From the cell containing the given text, extract its center point as (x, y) coordinate. 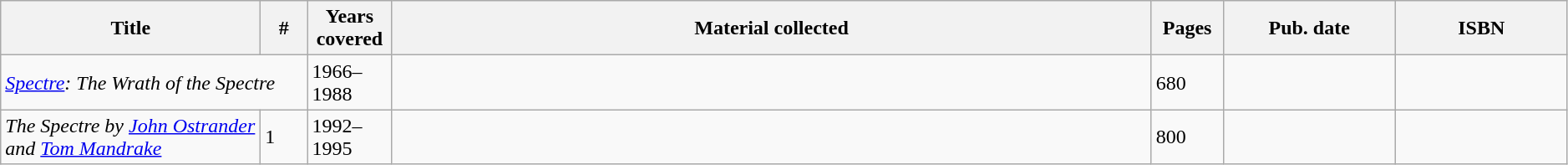
Pub. date (1309, 28)
1966–1988 (349, 82)
ISBN (1481, 28)
The Spectre by John Ostrander and Tom Mandrake (130, 137)
Pages (1187, 28)
680 (1187, 82)
Spectre: The Wrath of the Spectre (154, 82)
1 (284, 137)
# (284, 28)
800 (1187, 137)
Years covered (349, 28)
Material collected (772, 28)
1992–1995 (349, 137)
Title (130, 28)
